From the cell containing the given text, extract its center point as [x, y] coordinate. 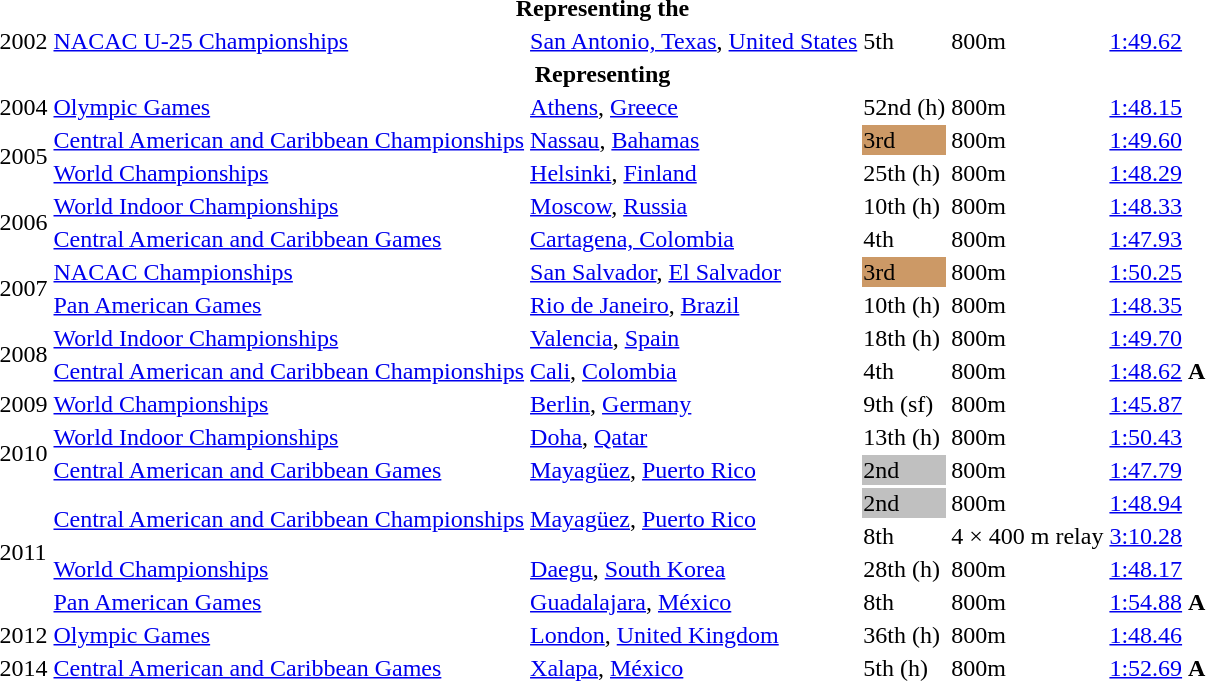
Berlin, Germany [694, 404]
Guadalajara, México [694, 602]
Nassau, Bahamas [694, 140]
Daegu, South Korea [694, 569]
36th (h) [904, 635]
NACAC Championships [289, 272]
25th (h) [904, 173]
Cali, Colombia [694, 371]
Doha, Qatar [694, 437]
28th (h) [904, 569]
Moscow, Russia [694, 206]
San Antonio, Texas, United States [694, 41]
4 × 400 m relay [1028, 536]
18th (h) [904, 338]
13th (h) [904, 437]
Helsinki, Finland [694, 173]
9th (sf) [904, 404]
Athens, Greece [694, 107]
NACAC U-25 Championships [289, 41]
5th [904, 41]
London, United Kingdom [694, 635]
San Salvador, El Salvador [694, 272]
Rio de Janeiro, Brazil [694, 305]
52nd (h) [904, 107]
Valencia, Spain [694, 338]
Cartagena, Colombia [694, 239]
